Find where the given text appears and provide that cell's center as (x, y) coordinate. 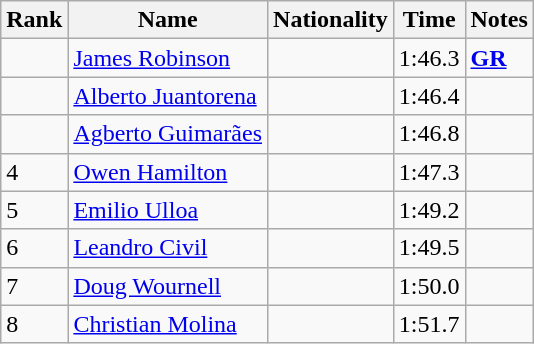
1:46.3 (429, 58)
Name (168, 20)
Owen Hamilton (168, 172)
GR (499, 58)
James Robinson (168, 58)
Agberto Guimarães (168, 134)
Leandro Civil (168, 248)
Emilio Ulloa (168, 210)
1:51.7 (429, 324)
1:46.8 (429, 134)
1:49.2 (429, 210)
1:50.0 (429, 286)
Notes (499, 20)
Christian Molina (168, 324)
Rank (34, 20)
4 (34, 172)
7 (34, 286)
1:46.4 (429, 96)
1:49.5 (429, 248)
Doug Wournell (168, 286)
6 (34, 248)
Time (429, 20)
Alberto Juantorena (168, 96)
Nationality (331, 20)
8 (34, 324)
1:47.3 (429, 172)
5 (34, 210)
